Search for the cell housing the specified text and yield its [X, Y] center coordinate. 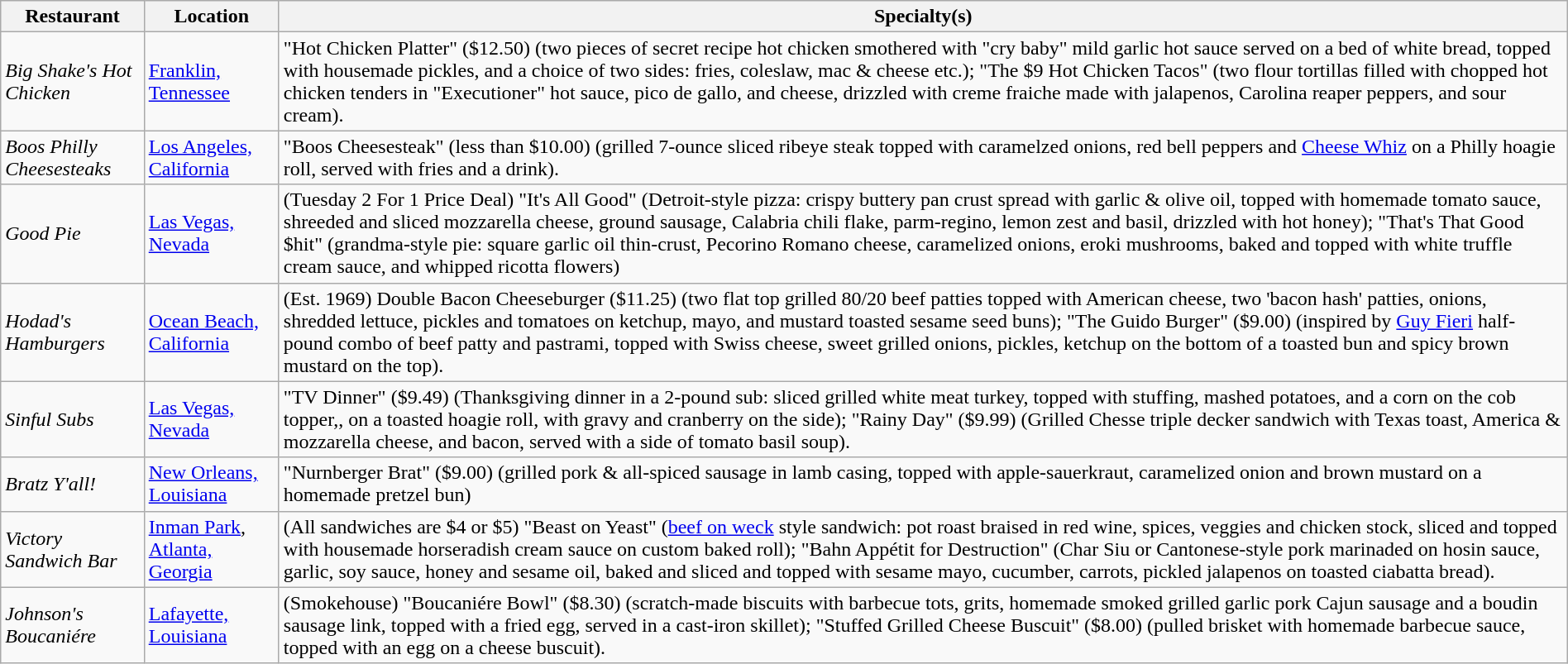
Location [212, 17]
Specialty(s) [923, 17]
Good Pie [73, 233]
Lafayette, Louisiana [212, 625]
Hodad's Hamburgers [73, 332]
Ocean Beach, California [212, 332]
Boos Philly Cheesesteaks [73, 157]
Los Angeles, California [212, 157]
Johnson's Boucaniére [73, 625]
Franklin, Tennessee [212, 81]
New Orleans, Louisiana [212, 485]
Bratz Y'all! [73, 485]
Victory Sandwich Bar [73, 549]
Restaurant [73, 17]
Sinful Subs [73, 419]
Inman Park, Atlanta, Georgia [212, 549]
Big Shake's Hot Chicken [73, 81]
